Output the (X, Y) coordinate of the center of the cell containing the given text.  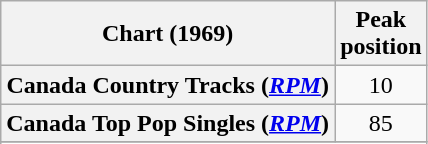
Chart (1969) (168, 34)
10 (381, 85)
Canada Top Pop Singles (RPM) (168, 123)
85 (381, 123)
Canada Country Tracks (RPM) (168, 85)
Peakposition (381, 34)
